Provide the [x, y] coordinate of the cell's center where the given text is located.  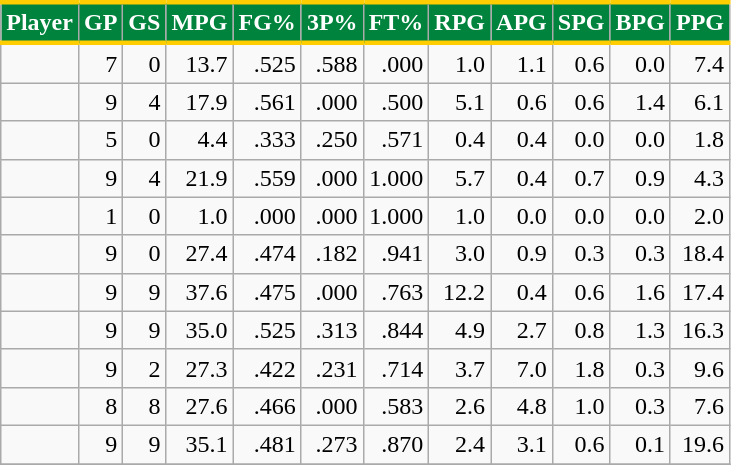
5.1 [460, 102]
1.4 [640, 102]
GS [144, 22]
.481 [267, 444]
.474 [267, 254]
2 [144, 368]
37.6 [200, 292]
.588 [332, 63]
.571 [396, 140]
.844 [396, 330]
4.4 [200, 140]
PPG [700, 22]
APG [522, 22]
2.0 [700, 216]
1.6 [640, 292]
7 [100, 63]
0.8 [581, 330]
GP [100, 22]
27.6 [200, 406]
27.3 [200, 368]
3.0 [460, 254]
.561 [267, 102]
16.3 [700, 330]
2.6 [460, 406]
7.0 [522, 368]
BPG [640, 22]
2.7 [522, 330]
7.4 [700, 63]
.313 [332, 330]
5.7 [460, 178]
0.1 [640, 444]
.466 [267, 406]
2.4 [460, 444]
.714 [396, 368]
35.1 [200, 444]
MPG [200, 22]
3.1 [522, 444]
4.3 [700, 178]
Player [40, 22]
18.4 [700, 254]
17.9 [200, 102]
.475 [267, 292]
SPG [581, 22]
FG% [267, 22]
.231 [332, 368]
19.6 [700, 444]
RPG [460, 22]
.941 [396, 254]
4.9 [460, 330]
1.1 [522, 63]
17.4 [700, 292]
3.7 [460, 368]
.422 [267, 368]
35.0 [200, 330]
.182 [332, 254]
5 [100, 140]
13.7 [200, 63]
.763 [396, 292]
.870 [396, 444]
7.6 [700, 406]
12.2 [460, 292]
.559 [267, 178]
1 [100, 216]
FT% [396, 22]
4.8 [522, 406]
3P% [332, 22]
.333 [267, 140]
21.9 [200, 178]
9.6 [700, 368]
.583 [396, 406]
.250 [332, 140]
.273 [332, 444]
0.7 [581, 178]
27.4 [200, 254]
.500 [396, 102]
6.1 [700, 102]
1.3 [640, 330]
